Return the (x, y) coordinate for the center point of the cell that contains the specified text.  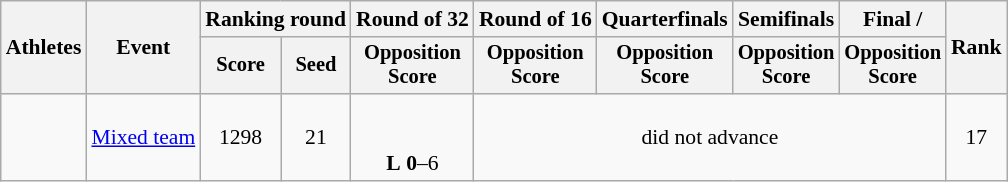
Mixed team (143, 138)
1298 (240, 138)
Round of 16 (536, 19)
Round of 32 (412, 19)
Rank (976, 48)
L 0–6 (412, 138)
Event (143, 48)
Final / (892, 19)
Ranking round (276, 19)
Athletes (44, 48)
21 (316, 138)
Semifinals (786, 19)
did not advance (710, 138)
Seed (316, 66)
Score (240, 66)
17 (976, 138)
Quarterfinals (665, 19)
